Search for the cell housing the specified text and yield its (X, Y) center coordinate. 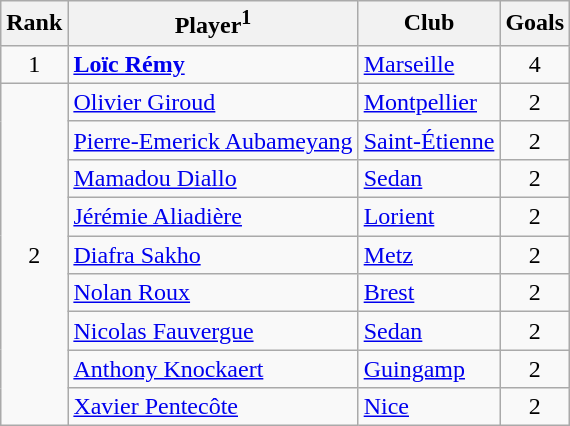
Anthony Knockaert (213, 369)
Nolan Roux (213, 293)
Saint-Étienne (429, 140)
Club (429, 24)
Guingamp (429, 369)
Goals (535, 24)
Metz (429, 255)
Player1 (213, 24)
Rank (34, 24)
Mamadou Diallo (213, 178)
Jérémie Aliadière (213, 217)
Lorient (429, 217)
Diafra Sakho (213, 255)
4 (535, 64)
Nice (429, 407)
Loïc Rémy (213, 64)
Pierre-Emerick Aubameyang (213, 140)
1 (34, 64)
Olivier Giroud (213, 102)
Montpellier (429, 102)
Brest (429, 293)
Nicolas Fauvergue (213, 331)
Marseille (429, 64)
Xavier Pentecôte (213, 407)
